Detect which cell encompasses the target text, then output its (x, y) center coordinate. 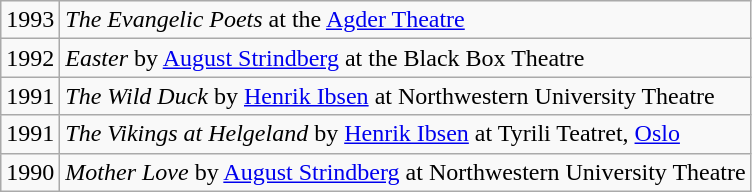
1993 (30, 20)
The Wild Duck by Henrik Ibsen at Northwestern University Theatre (406, 96)
The Vikings at Helgeland by Henrik Ibsen at Tyrili Teatret, Oslo (406, 134)
1990 (30, 172)
Mother Love by August Strindberg at Northwestern University Theatre (406, 172)
The Evangelic Poets at the Agder Theatre (406, 20)
Easter by August Strindberg at the Black Box Theatre (406, 58)
1992 (30, 58)
